Determine the [X, Y] coordinate at the center of the cell enclosing the given text.  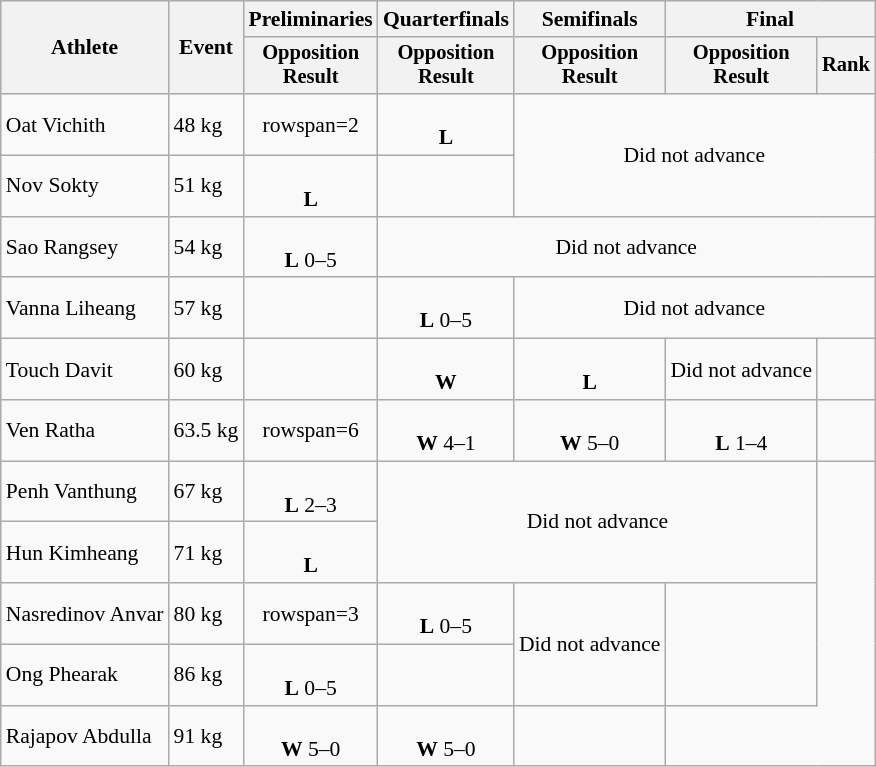
Semifinals [590, 19]
Sao Rangsey [85, 248]
Nasredinov Anvar [85, 614]
51 kg [206, 186]
63.5 kg [206, 430]
L 2–3 [310, 492]
67 kg [206, 492]
Oat Vichith [85, 124]
Touch Davit [85, 370]
W [446, 370]
86 kg [206, 676]
rowspan=3 [310, 614]
Hun Kimheang [85, 552]
rowspan=2 [310, 124]
Rajapov Abdulla [85, 736]
Nov Sokty [85, 186]
60 kg [206, 370]
91 kg [206, 736]
54 kg [206, 248]
L 1–4 [741, 430]
Ven Ratha [85, 430]
Preliminaries [310, 19]
W 4–1 [446, 430]
Final [770, 19]
57 kg [206, 308]
Quarterfinals [446, 19]
71 kg [206, 552]
Athlete [85, 48]
80 kg [206, 614]
rowspan=6 [310, 430]
Ong Phearak [85, 676]
48 kg [206, 124]
Event [206, 48]
Penh Vanthung [85, 492]
Rank [846, 66]
Vanna Liheang [85, 308]
